From the cell containing the given text, extract its center point as (X, Y) coordinate. 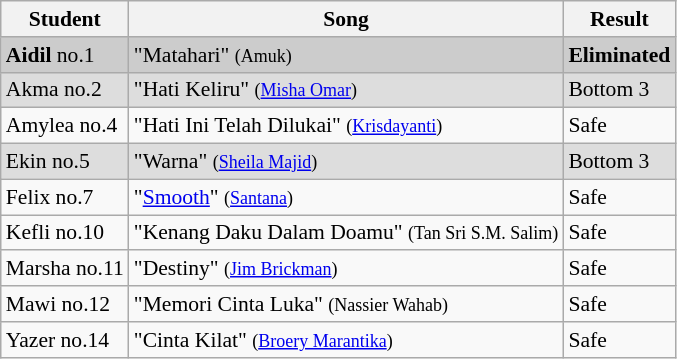
Kefli no.10 (65, 233)
Felix no.7 (65, 197)
"Hati Keliru" (Misha Omar) (346, 90)
"Matahari" (Amuk) (346, 55)
Yazer no.14 (65, 340)
"Smooth" (Santana) (346, 197)
Ekin no.5 (65, 162)
Eliminated (619, 55)
Marsha no.11 (65, 269)
"Memori Cinta Luka" (Nassier Wahab) (346, 304)
Song (346, 19)
"Warna" (Sheila Majid) (346, 162)
"Destiny" (Jim Brickman) (346, 269)
Student (65, 19)
"Cinta Kilat" (Broery Marantika) (346, 340)
Akma no.2 (65, 90)
Result (619, 19)
Amylea no.4 (65, 126)
Mawi no.12 (65, 304)
Aidil no.1 (65, 55)
"Hati Ini Telah Dilukai" (Krisdayanti) (346, 126)
"Kenang Daku Dalam Doamu" (Tan Sri S.M. Salim) (346, 233)
